Return (x, y) of the center of cell containing provided text 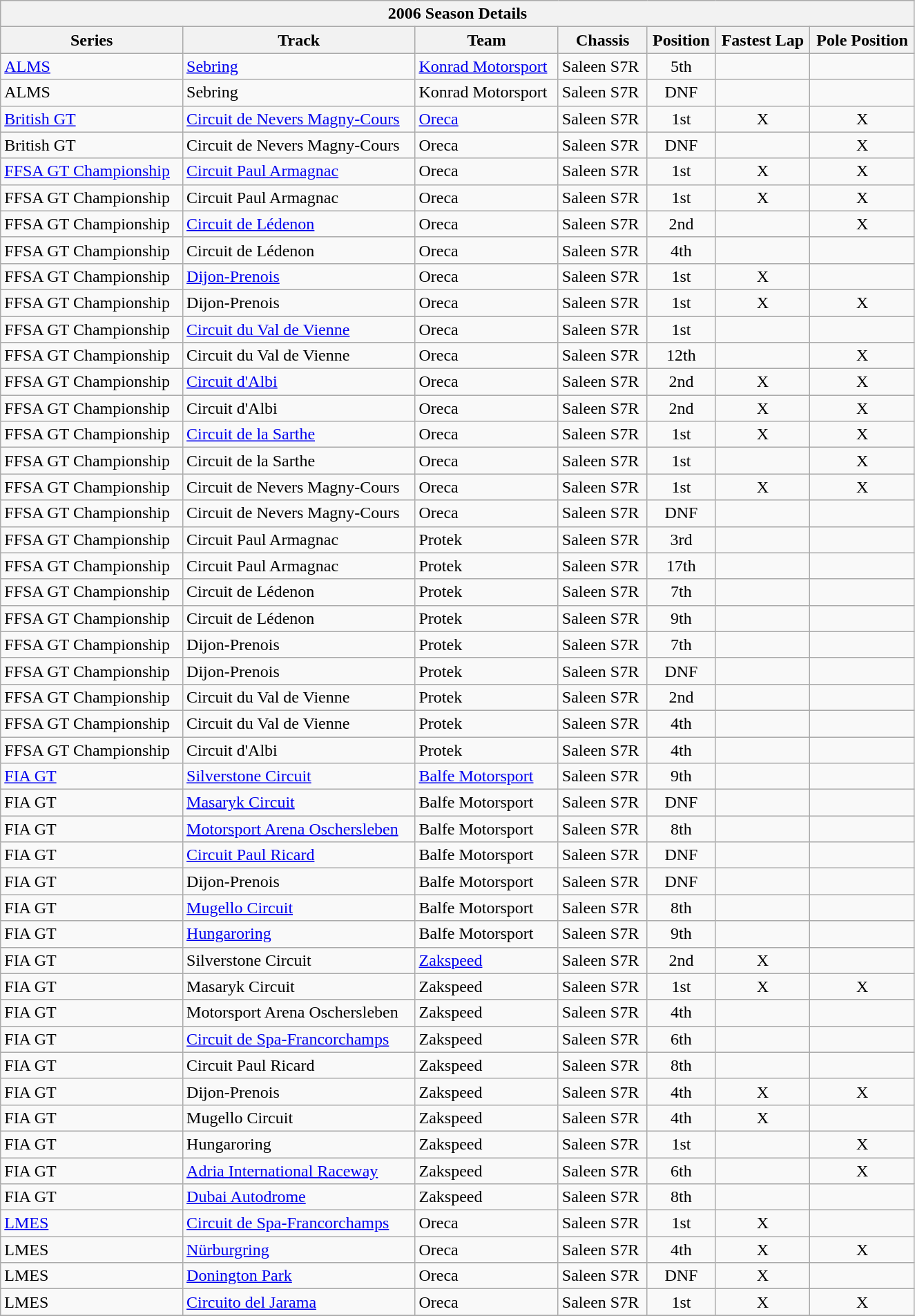
Circuito del Jarama (299, 1302)
Pole Position (862, 40)
Dubai Autodrome (299, 1197)
Track (299, 40)
Chassis (602, 40)
2006 Season Details (458, 14)
Nürburgring (299, 1250)
Series (92, 40)
Team (486, 40)
12th (681, 356)
3rd (681, 540)
Position (681, 40)
17th (681, 566)
Donington Park (299, 1276)
5th (681, 66)
Adria International Raceway (299, 1171)
Fastest Lap (762, 40)
